From the cell containing the given text, extract its center point as (X, Y) coordinate. 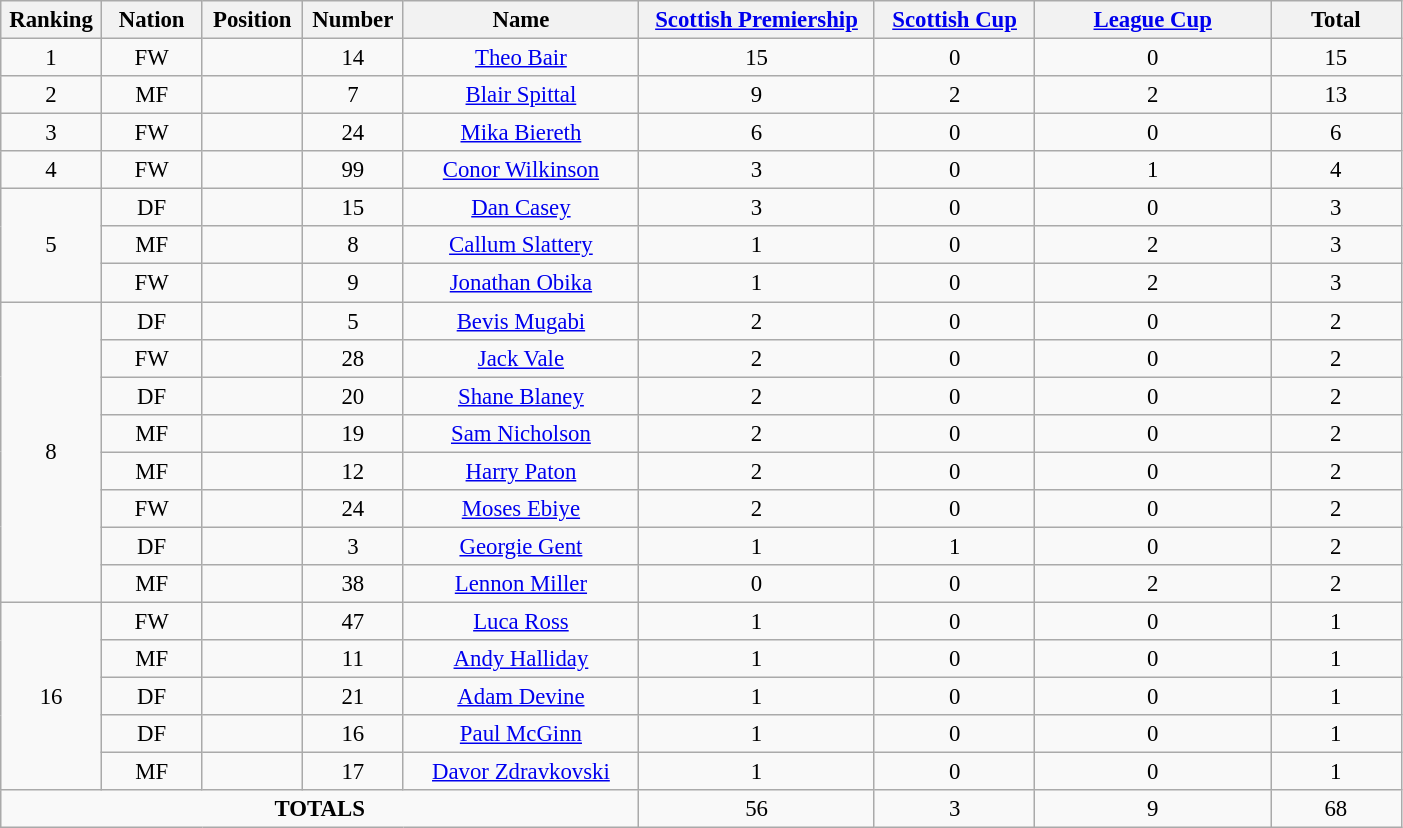
Total (1336, 20)
28 (354, 358)
Blair Spittal (521, 95)
Moses Ebiye (521, 509)
Lennon Miller (521, 584)
7 (354, 95)
Mika Biereth (521, 133)
Callum Slattery (521, 245)
Position (252, 20)
TOTALS (320, 809)
99 (354, 170)
Sam Nicholson (521, 433)
Bevis Mugabi (521, 321)
Adam Devine (521, 697)
68 (1336, 809)
Conor Wilkinson (521, 170)
56 (757, 809)
38 (354, 584)
Shane Blaney (521, 396)
Name (521, 20)
Davor Zdravkovski (521, 772)
Georgie Gent (521, 546)
14 (354, 58)
19 (354, 433)
Ranking (52, 20)
47 (354, 621)
Andy Halliday (521, 659)
21 (354, 697)
Jack Vale (521, 358)
Luca Ross (521, 621)
League Cup (1153, 20)
Paul McGinn (521, 734)
Scottish Cup (954, 20)
17 (354, 772)
Number (354, 20)
Jonathan Obika (521, 283)
Theo Bair (521, 58)
13 (1336, 95)
Dan Casey (521, 208)
12 (354, 471)
20 (354, 396)
11 (354, 659)
Scottish Premiership (757, 20)
Nation (152, 20)
Harry Paton (521, 471)
